Return the (x, y) coordinate for the center point of the cell that contains the specified text.  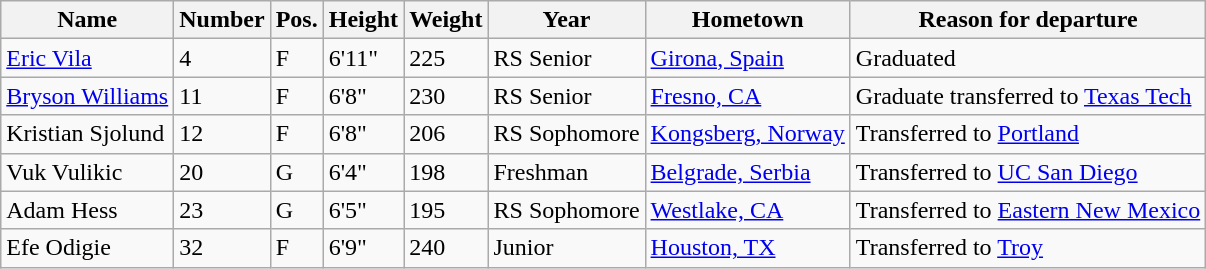
Pos. (296, 20)
Transferred to Portland (1028, 134)
Year (566, 20)
Transferred to UC San Diego (1028, 172)
32 (222, 248)
Junior (566, 248)
6'4" (363, 172)
Graduate transferred to Texas Tech (1028, 96)
Westlake, CA (748, 210)
12 (222, 134)
Height (363, 20)
Efe Odigie (88, 248)
Kristian Sjolund (88, 134)
198 (446, 172)
Hometown (748, 20)
6'5" (363, 210)
Number (222, 20)
Reason for departure (1028, 20)
11 (222, 96)
6'11" (363, 58)
Girona, Spain (748, 58)
4 (222, 58)
230 (446, 96)
Fresno, CA (748, 96)
225 (446, 58)
Kongsberg, Norway (748, 134)
Vuk Vulikic (88, 172)
Eric Vila (88, 58)
Freshman (566, 172)
Name (88, 20)
23 (222, 210)
240 (446, 248)
Graduated (1028, 58)
6'9" (363, 248)
20 (222, 172)
Transferred to Eastern New Mexico (1028, 210)
Belgrade, Serbia (748, 172)
Houston, TX (748, 248)
206 (446, 134)
Bryson Williams (88, 96)
Transferred to Troy (1028, 248)
Adam Hess (88, 210)
Weight (446, 20)
195 (446, 210)
